Locate the cell with the specified text and output its [X, Y] center coordinate. 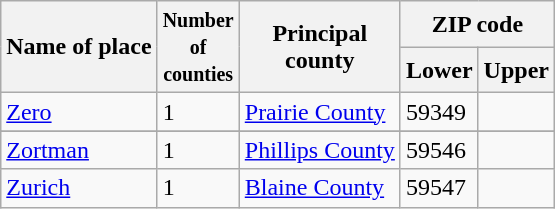
Blaine County [320, 188]
Zero [79, 112]
Prairie County [320, 112]
Number ofcounties [198, 47]
Lower [439, 70]
Upper [516, 70]
Zurich [79, 188]
ZIP code [477, 24]
Phillips County [320, 150]
Principal county [320, 47]
Zortman [79, 150]
59349 [439, 112]
59547 [439, 188]
Name of place [79, 47]
59546 [439, 150]
